Pinpoint the cell where the given text exists, returning its [X, Y] midpoint coordinate. 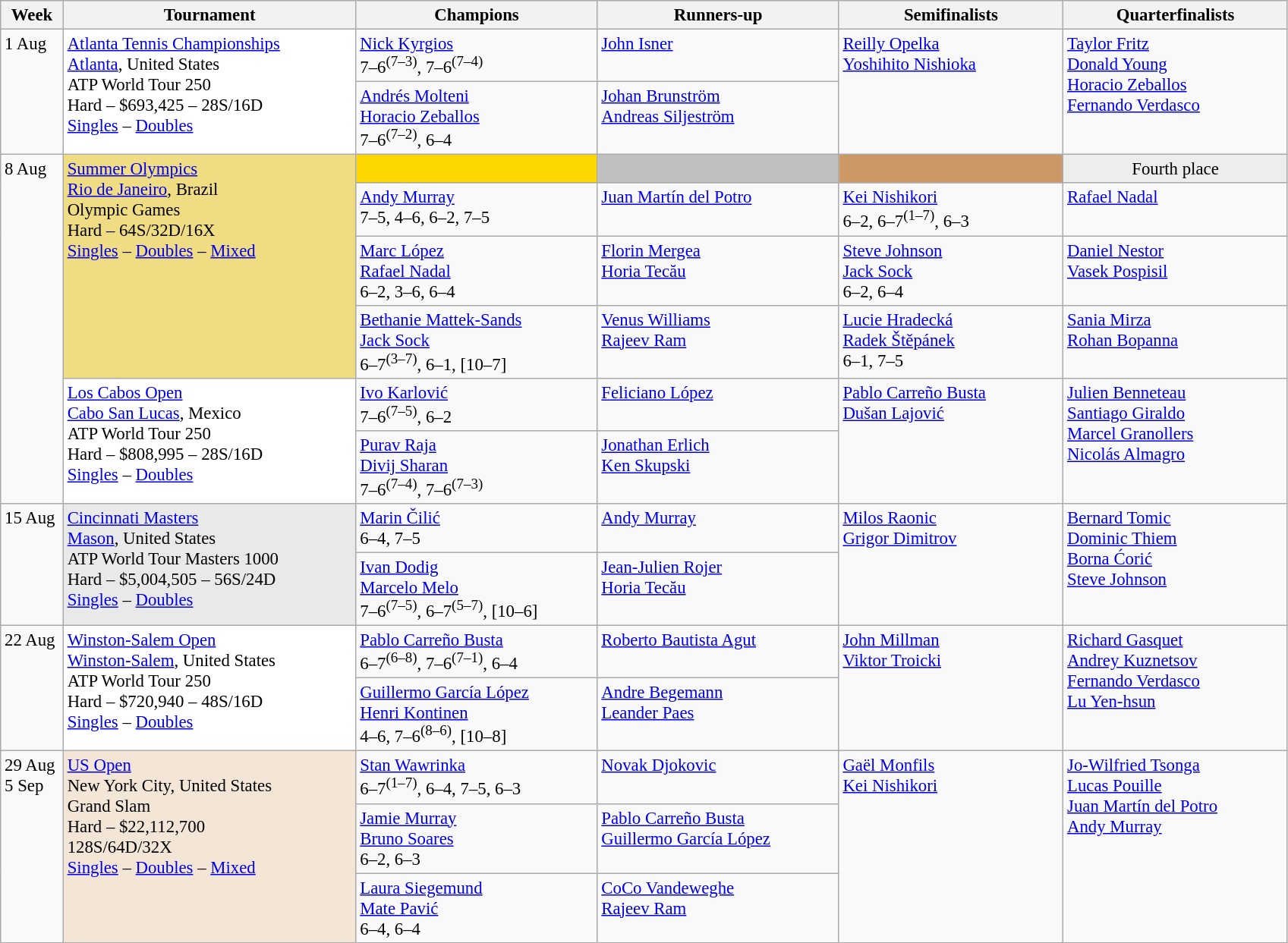
Semifinalists [951, 15]
Andrés Molteni Horacio Zeballos 7–6(7–2), 6–4 [477, 118]
Bernard Tomic Dominic Thiem Borna Ćorić Steve Johnson [1176, 564]
Kei Nishikori6–2, 6–7(1–7), 6–3 [951, 209]
Ivo Karlović7–6(7–5), 6–2 [477, 404]
Feliciano López [718, 404]
Milos Raonic Grigor Dimitrov [951, 564]
22 Aug [32, 689]
Daniel Nestor Vasek Pospisil [1176, 271]
Taylor Fritz Donald Young Horacio Zeballos Fernando Verdasco [1176, 93]
Rafael Nadal [1176, 209]
Quarterfinalists [1176, 15]
Reilly Opelka Yoshihito Nishioka [951, 93]
Pablo Carreño Busta Dušan Lajović [951, 440]
Andy Murray7–5, 4–6, 6–2, 7–5 [477, 209]
Marin Čilić6–4, 7–5 [477, 528]
Lucie Hradecká Radek Štěpánek6–1, 7–5 [951, 341]
Ivan Dodig Marcelo Melo 7–6(7–5), 6–7(5–7), [10–6] [477, 589]
Fourth place [1176, 169]
Pablo Carreño Busta Guillermo García López [718, 838]
Stan Wawrinka 6–7(1–7), 6–4, 7–5, 6–3 [477, 777]
8 Aug [32, 329]
Pablo Carreño Busta6–7(6–8), 7–6(7–1), 6–4 [477, 652]
Roberto Bautista Agut [718, 652]
Florin Mergea Horia Tecău [718, 271]
Runners-up [718, 15]
Guillermo García López Henri Kontinen 4–6, 7–6(8–6), [10–8] [477, 715]
Jean-Julien Rojer Horia Tecău [718, 589]
Andy Murray [718, 528]
Juan Martín del Potro [718, 209]
Bethanie Mattek-Sands Jack Sock6–7(3–7), 6–1, [10–7] [477, 341]
CoCo Vandeweghe Rajeev Ram [718, 908]
1 Aug [32, 93]
15 Aug [32, 564]
Andre Begemann Leander Paes [718, 715]
Atlanta Tennis Championships Atlanta, United StatesATP World Tour 250Hard – $693,425 – 28S/16DSingles – Doubles [209, 93]
Jonathan Erlich Ken Skupski [718, 467]
Cincinnati Masters Mason, United StatesATP World Tour Masters 1000Hard – $5,004,505 – 56S/24DSingles – Doubles [209, 564]
Nick Kyrgios7–6(7–3), 7–6(7–4) [477, 56]
Jamie Murray Bruno Soares6–2, 6–3 [477, 838]
Tournament [209, 15]
Summer Olympics Rio de Janeiro, BrazilOlympic GamesHard – 64S/32D/16XSingles – Doubles – Mixed [209, 267]
John Millman Viktor Troicki [951, 689]
Los Cabos Open Cabo San Lucas, MexicoATP World Tour 250Hard – $808,995 – 28S/16DSingles – Doubles [209, 440]
US Open New York City, United StatesGrand SlamHard – $22,112,700128S/64D/32XSingles – Doubles – Mixed [209, 847]
Julien Benneteau Santiago Giraldo Marcel Granollers Nicolás Almagro [1176, 440]
Marc López Rafael Nadal6–2, 3–6, 6–4 [477, 271]
Venus Williams Rajeev Ram [718, 341]
Johan Brunström Andreas Siljeström [718, 118]
Champions [477, 15]
Gaël Monfils Kei Nishikori [951, 847]
Week [32, 15]
Novak Djokovic [718, 777]
Laura Siegemund Mate Pavić6–4, 6–4 [477, 908]
Richard Gasquet Andrey Kuznetsov Fernando Verdasco Lu Yen-hsun [1176, 689]
Jo-Wilfried Tsonga Lucas Pouille Juan Martín del Potro Andy Murray [1176, 847]
Steve Johnson Jack Sock6–2, 6–4 [951, 271]
29 Aug5 Sep [32, 847]
John Isner [718, 56]
Purav Raja Divij Sharan7–6(7–4), 7–6(7–3) [477, 467]
Sania Mirza Rohan Bopanna [1176, 341]
Winston-Salem Open Winston-Salem, United States ATP World Tour 250Hard – $720,940 – 48S/16DSingles – Doubles [209, 689]
